Extract the [X, Y] coordinate from the center of the cell holding the provided text.  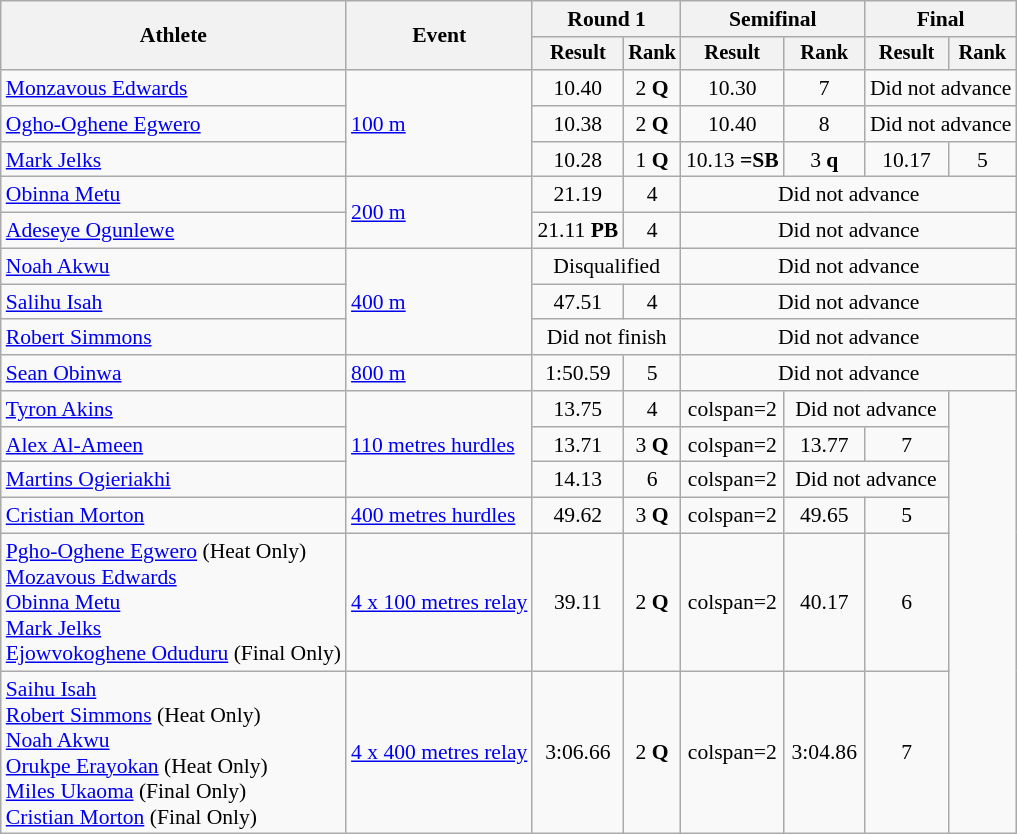
Pgho-Oghene Egwero (Heat Only)Mozavous EdwardsObinna MetuMark JelksEjowvokoghene Oduduru (Final Only) [174, 603]
Salihu Isah [174, 302]
Noah Akwu [174, 267]
10.17 [906, 160]
Mark Jelks [174, 160]
4 x 400 metres relay [439, 752]
Tyron Akins [174, 409]
400 m [439, 302]
Ogho-Oghene Egwero [174, 124]
10.28 [578, 160]
49.65 [824, 516]
39.11 [578, 603]
4 x 100 metres relay [439, 603]
Robert Simmons [174, 338]
Athlete [174, 36]
110 metres hurdles [439, 444]
Did not finish [606, 338]
10.30 [732, 88]
Sean Obinwa [174, 373]
Adeseye Ogunlewe [174, 231]
400 metres hurdles [439, 516]
Obinna Metu [174, 195]
40.17 [824, 603]
800 m [439, 373]
49.62 [578, 516]
100 m [439, 124]
Alex Al-Ameen [174, 445]
10.13 =SB [732, 160]
Semifinal [773, 19]
1:50.59 [578, 373]
1 Q [652, 160]
21.19 [578, 195]
10.38 [578, 124]
13.71 [578, 445]
Martins Ogieriakhi [174, 480]
3:04.86 [824, 752]
47.51 [578, 302]
8 [824, 124]
Event [439, 36]
Disqualified [606, 267]
200 m [439, 212]
13.77 [824, 445]
21.11 PB [578, 231]
Final [941, 19]
Monzavous Edwards [174, 88]
Cristian Morton [174, 516]
3:06.66 [578, 752]
Saihu IsahRobert Simmons (Heat Only) Noah AkwuOrukpe Erayokan (Heat Only)Miles Ukaoma (Final Only)Cristian Morton (Final Only) [174, 752]
3 q [824, 160]
14.13 [578, 480]
13.75 [578, 409]
Round 1 [606, 19]
